For the text-containing cell, return its midpoint in (X, Y) coordinate format. 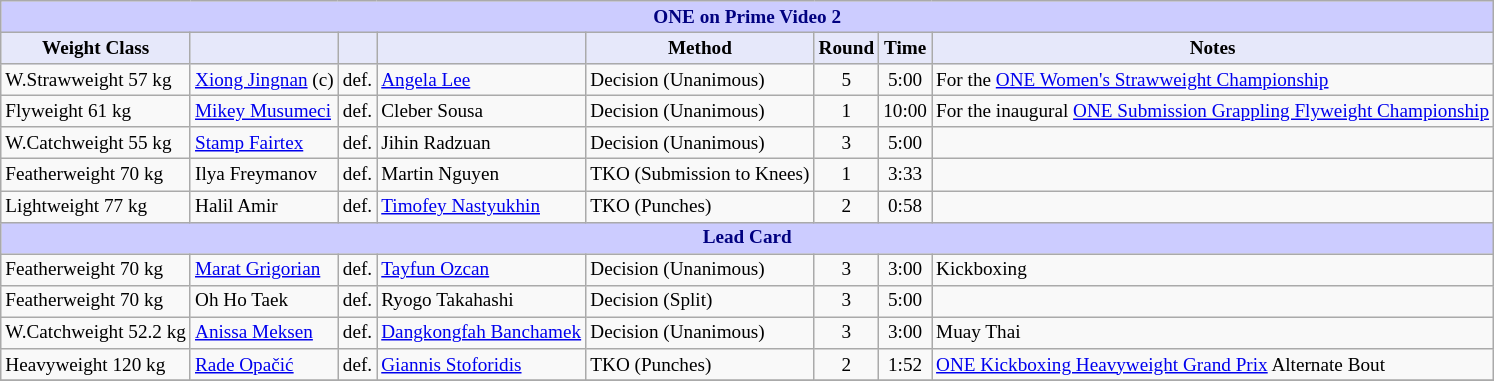
Flyweight 61 kg (96, 111)
TKO (Submission to Knees) (700, 175)
0:58 (906, 206)
For the ONE Women's Strawweight Championship (1213, 80)
Lead Card (748, 238)
Giannis Stoforidis (482, 365)
5 (846, 80)
Decision (Split) (700, 301)
Rade Opačić (264, 365)
Oh Ho Taek (264, 301)
Weight Class (96, 48)
Cleber Sousa (482, 111)
Martin Nguyen (482, 175)
Xiong Jingnan (c) (264, 80)
Anissa Meksen (264, 333)
Mikey Musumeci (264, 111)
W.Catchweight 52.2 kg (96, 333)
W.Strawweight 57 kg (96, 80)
Stamp Fairtex (264, 143)
Round (846, 48)
10:00 (906, 111)
Halil Amir (264, 206)
W.Catchweight 55 kg (96, 143)
ONE on Prime Video 2 (748, 17)
Muay Thai (1213, 333)
Notes (1213, 48)
Jihin Radzuan (482, 143)
Dangkongfah Banchamek (482, 333)
Lightweight 77 kg (96, 206)
Angela Lee (482, 80)
1:52 (906, 365)
ONE Kickboxing Heavyweight Grand Prix Alternate Bout (1213, 365)
Method (700, 48)
Time (906, 48)
Heavyweight 120 kg (96, 365)
Kickboxing (1213, 270)
Ryogo Takahashi (482, 301)
Timofey Nastyukhin (482, 206)
Marat Grigorian (264, 270)
Ilya Freymanov (264, 175)
For the inaugural ONE Submission Grappling Flyweight Championship (1213, 111)
3:33 (906, 175)
Tayfun Ozcan (482, 270)
